For the text-containing cell, return its midpoint in (X, Y) coordinate format. 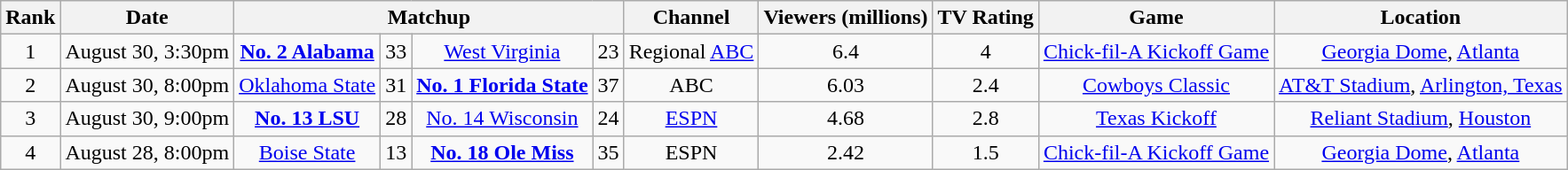
28 (396, 119)
No. 18 Ole Miss (502, 152)
Texas Kickoff (1155, 119)
37 (609, 85)
6.4 (846, 51)
August 30, 8:00pm (147, 85)
Channel (691, 18)
4.68 (846, 119)
Regional ABC (691, 51)
Rank (30, 18)
AT&T Stadium, Arlington, Texas (1422, 85)
Oklahoma State (307, 85)
West Virginia (502, 51)
No. 2 Alabama (307, 51)
2.4 (985, 85)
3 (30, 119)
TV Rating (985, 18)
33 (396, 51)
No. 13 LSU (307, 119)
August 30, 3:30pm (147, 51)
13 (396, 152)
Matchup (429, 18)
Location (1422, 18)
1.5 (985, 152)
August 28, 8:00pm (147, 152)
6.03 (846, 85)
Cowboys Classic (1155, 85)
31 (396, 85)
2.8 (985, 119)
ABC (691, 85)
Game (1155, 18)
Date (147, 18)
No. 1 Florida State (502, 85)
Reliant Stadium, Houston (1422, 119)
35 (609, 152)
1 (30, 51)
23 (609, 51)
Viewers (millions) (846, 18)
August 30, 9:00pm (147, 119)
No. 14 Wisconsin (502, 119)
2 (30, 85)
Boise State (307, 152)
2.42 (846, 152)
24 (609, 119)
